Output the [X, Y] coordinate of the center of the cell containing the given text.  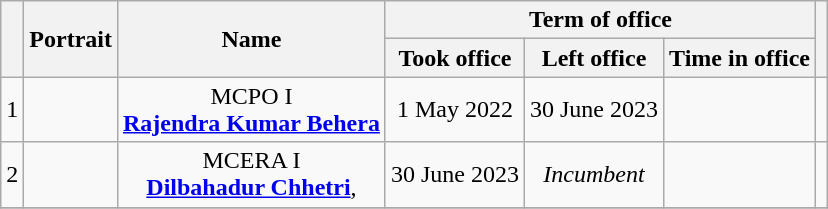
2 [12, 174]
Time in office [740, 58]
MCERA IDilbahadur Chhetri, [251, 174]
1 May 2022 [454, 110]
MCPO IRajendra Kumar Behera [251, 110]
Left office [594, 58]
Name [251, 39]
Incumbent [594, 174]
1 [12, 110]
Portrait [71, 39]
Term of office [600, 20]
Took office [454, 58]
